Determine the (X, Y) coordinate at the center of the cell enclosing the given text.  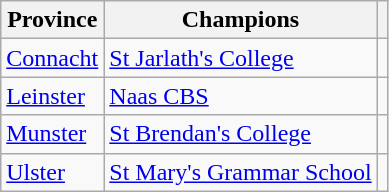
St Jarlath's College (240, 58)
Leinster (52, 96)
Munster (52, 134)
Champions (240, 20)
St Mary's Grammar School (240, 172)
Ulster (52, 172)
Province (52, 20)
Connacht (52, 58)
St Brendan's College (240, 134)
Naas CBS (240, 96)
